Return the [X, Y] coordinate for the center point of the cell that contains the specified text.  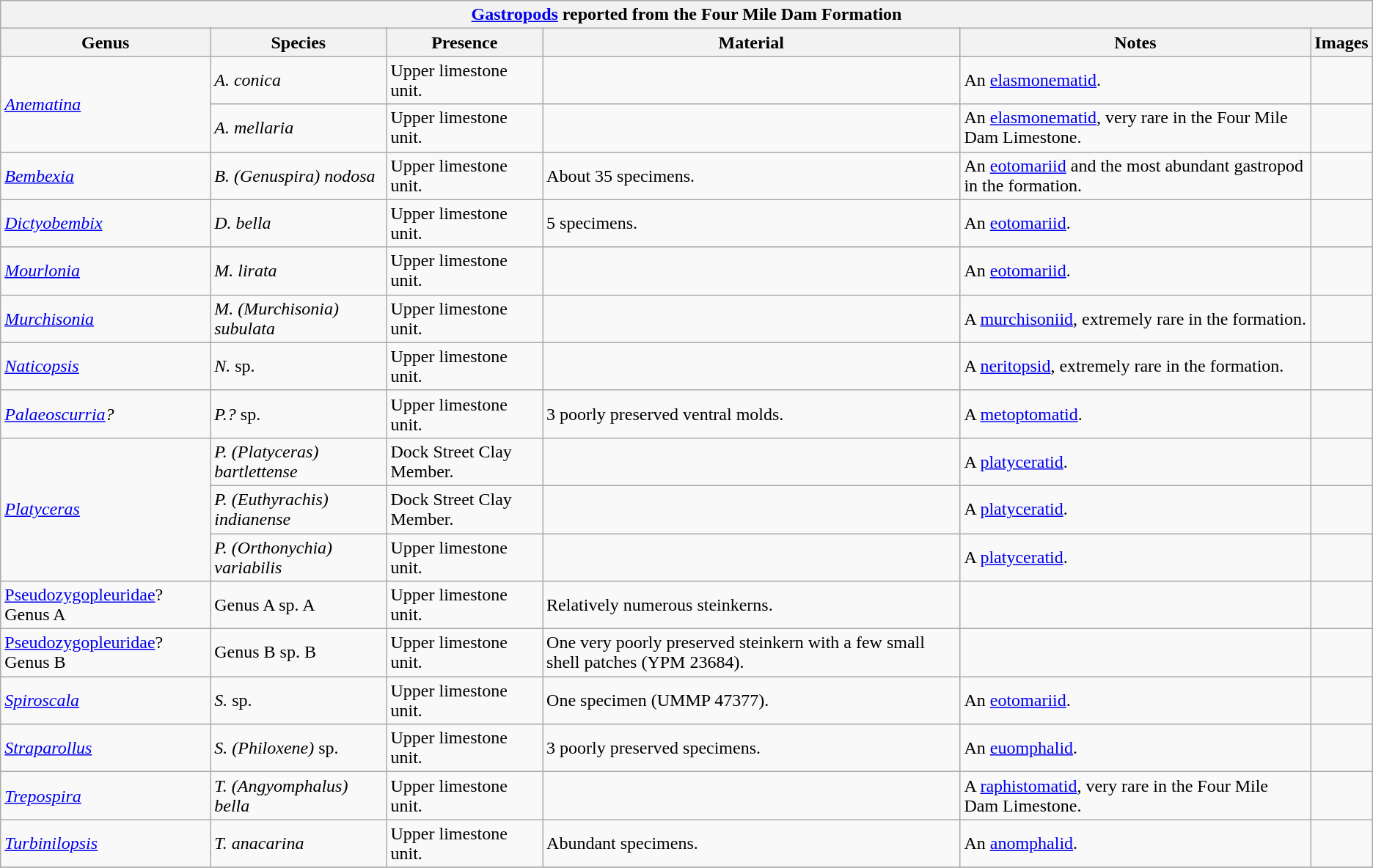
5 specimens. [751, 223]
A murchisoniid, extremely rare in the formation. [1135, 318]
Notes [1135, 43]
Bembexia [106, 176]
P. (Platyceras) bartlettense [299, 462]
N. sp. [299, 367]
One very poorly preserved steinkern with a few small shell patches (YPM 23684). [751, 652]
Trepospira [106, 796]
A raphistomatid, very rare in the Four Mile Dam Limestone. [1135, 796]
Abundant specimens. [751, 843]
Anematina [106, 104]
P. (Orthonychia) variabilis [299, 557]
An elasmonematid, very rare in the Four Mile Dam Limestone. [1135, 128]
A neritopsid, extremely rare in the formation. [1135, 367]
B. (Genuspira) nodosa [299, 176]
P. (Euthyrachis) indianense [299, 509]
Species [299, 43]
T. (Angyomphalus) bella [299, 796]
3 poorly preserved ventral molds. [751, 413]
S. (Philoxene) sp. [299, 748]
An elasmonematid. [1135, 81]
Relatively numerous steinkerns. [751, 606]
One specimen (UMMP 47377). [751, 701]
S. sp. [299, 701]
Naticopsis [106, 367]
Gastropods reported from the Four Mile Dam Formation [686, 15]
Turbinilopsis [106, 843]
Spiroscala [106, 701]
Material [751, 43]
Platyceras [106, 509]
A. conica [299, 81]
An eotomariid and the most abundant gastropod in the formation. [1135, 176]
Pseudozygopleuridae? Genus A [106, 606]
P.? sp. [299, 413]
Dictyobembix [106, 223]
Genus A sp. A [299, 606]
Palaeoscurria? [106, 413]
T. anacarina [299, 843]
Genus B sp. B [299, 652]
An euomphalid. [1135, 748]
Straparollus [106, 748]
3 poorly preserved specimens. [751, 748]
Presence [465, 43]
Genus [106, 43]
M. (Murchisonia) subulata [299, 318]
M. lirata [299, 271]
Images [1341, 43]
An anomphalid. [1135, 843]
Mourlonia [106, 271]
A metoptomatid. [1135, 413]
Pseudozygopleuridae? Genus B [106, 652]
A. mellaria [299, 128]
About 35 specimens. [751, 176]
D. bella [299, 223]
Murchisonia [106, 318]
